Search for the cell housing the specified text and yield its (X, Y) center coordinate. 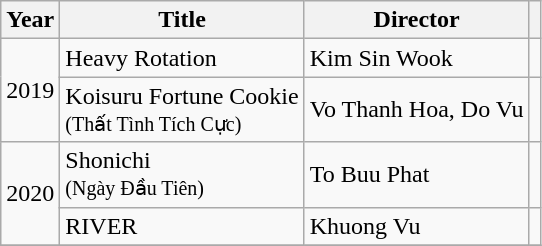
Director (416, 20)
Kim Sin Wook (416, 58)
Heavy Rotation (182, 58)
Year (30, 20)
Vo Thanh Hoa, Do Vu (416, 110)
2020 (30, 194)
2019 (30, 90)
Koisuru Fortune Cookie (Thất Tình Tích Cực) (182, 110)
Shonichi (Ngày Đầu Tiên) (182, 174)
RIVER (182, 226)
Title (182, 20)
Khuong Vu (416, 226)
To Buu Phat (416, 174)
